Return [X, Y] of the center of cell containing provided text 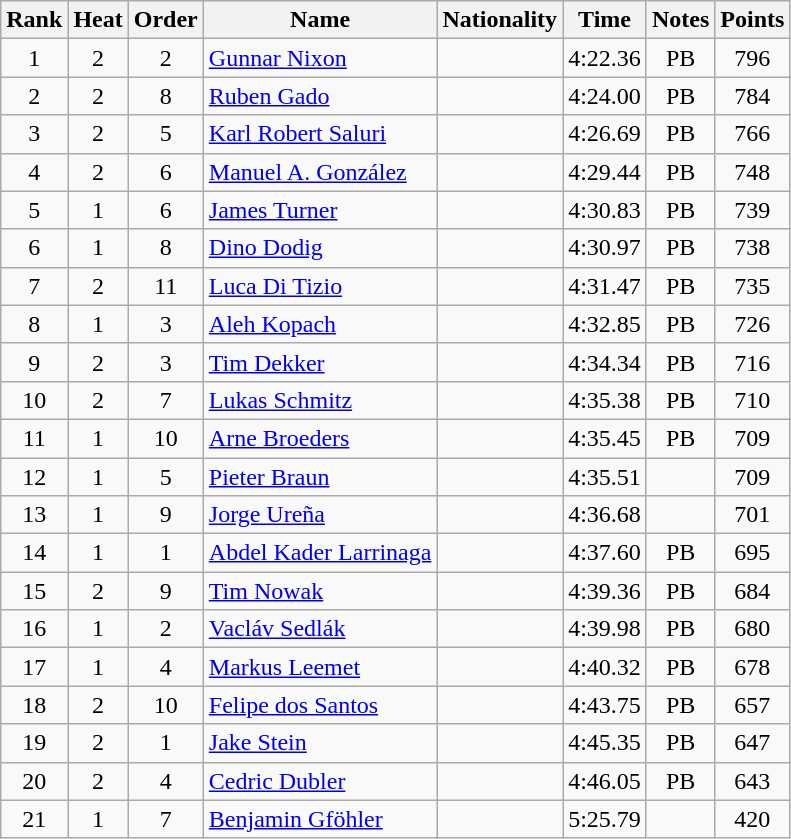
647 [752, 743]
Karl Robert Saluri [320, 134]
4:37.60 [605, 553]
Tim Nowak [320, 591]
784 [752, 96]
420 [752, 819]
12 [34, 477]
4:46.05 [605, 781]
Abdel Kader Larrinaga [320, 553]
Points [752, 20]
701 [752, 515]
Pieter Braun [320, 477]
4:34.34 [605, 362]
Cedric Dubler [320, 781]
Jorge Ureña [320, 515]
19 [34, 743]
4:29.44 [605, 172]
4:40.32 [605, 667]
18 [34, 705]
Manuel A. González [320, 172]
Arne Broeders [320, 438]
Lukas Schmitz [320, 400]
Ruben Gado [320, 96]
Benjamin Gföhler [320, 819]
739 [752, 210]
657 [752, 705]
Name [320, 20]
4:36.68 [605, 515]
716 [752, 362]
643 [752, 781]
680 [752, 629]
726 [752, 324]
15 [34, 591]
13 [34, 515]
4:26.69 [605, 134]
14 [34, 553]
684 [752, 591]
Luca Di Tizio [320, 286]
Jake Stein [320, 743]
James Turner [320, 210]
Aleh Kopach [320, 324]
Markus Leemet [320, 667]
Notes [680, 20]
Heat [98, 20]
735 [752, 286]
Nationality [500, 20]
695 [752, 553]
5:25.79 [605, 819]
4:35.38 [605, 400]
Order [166, 20]
Tim Dekker [320, 362]
4:35.51 [605, 477]
796 [752, 58]
678 [752, 667]
21 [34, 819]
Rank [34, 20]
Gunnar Nixon [320, 58]
4:45.35 [605, 743]
4:31.47 [605, 286]
Time [605, 20]
16 [34, 629]
4:30.83 [605, 210]
710 [752, 400]
Felipe dos Santos [320, 705]
766 [752, 134]
17 [34, 667]
Vacláv Sedlák [320, 629]
4:22.36 [605, 58]
4:43.75 [605, 705]
4:30.97 [605, 248]
4:35.45 [605, 438]
Dino Dodig [320, 248]
4:39.36 [605, 591]
20 [34, 781]
4:32.85 [605, 324]
748 [752, 172]
4:39.98 [605, 629]
4:24.00 [605, 96]
738 [752, 248]
